Search for the cell housing the specified text and yield its [X, Y] center coordinate. 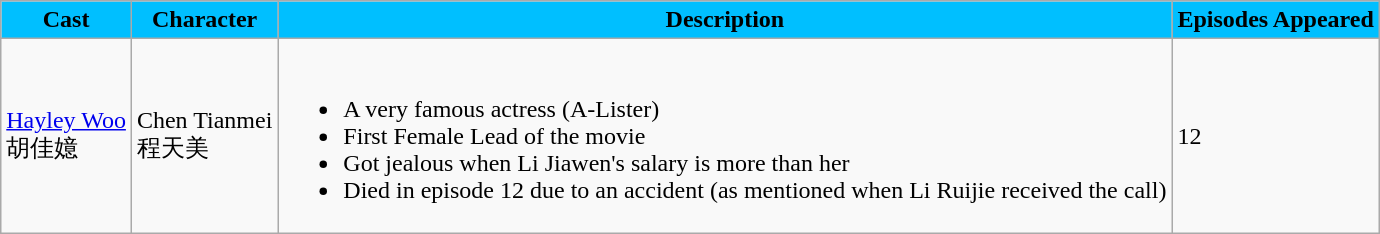
Hayley Woo 胡佳嬑 [66, 136]
Character [204, 20]
Description [725, 20]
Chen Tianmei 程天美 [204, 136]
Cast [66, 20]
12 [1276, 136]
Episodes Appeared [1276, 20]
